Output the (X, Y) coordinate of the center of the cell containing the given text.  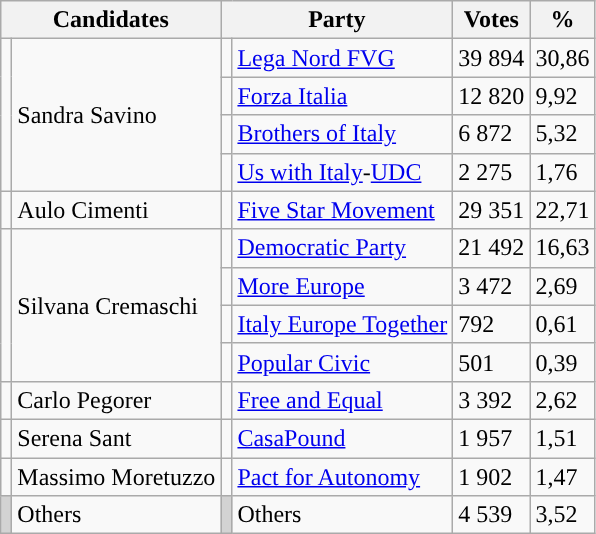
Lega Nord FVG (342, 58)
Carlo Pegorer (116, 400)
Aulo Cimenti (116, 210)
Party (337, 20)
More Europe (342, 286)
CasaPound (342, 438)
Votes (492, 20)
% (562, 20)
6 872 (492, 134)
Silvana Cremaschi (116, 305)
Massimo Moretuzzo (116, 477)
Five Star Movement (342, 210)
Italy Europe Together (342, 324)
Candidates (111, 20)
16,63 (562, 248)
39 894 (492, 58)
0,39 (562, 362)
2,62 (562, 400)
Us with Italy-UDC (342, 172)
30,86 (562, 58)
Popular Civic (342, 362)
1,51 (562, 438)
0,61 (562, 324)
22,71 (562, 210)
29 351 (492, 210)
1 902 (492, 477)
Brothers of Italy (342, 134)
5,32 (562, 134)
12 820 (492, 96)
21 492 (492, 248)
9,92 (562, 96)
1 957 (492, 438)
Forza Italia (342, 96)
501 (492, 362)
2 275 (492, 172)
1,76 (562, 172)
Serena Sant (116, 438)
3,52 (562, 515)
Free and Equal (342, 400)
Pact for Autonomy (342, 477)
1,47 (562, 477)
4 539 (492, 515)
Sandra Savino (116, 115)
3 472 (492, 286)
792 (492, 324)
3 392 (492, 400)
Democratic Party (342, 248)
2,69 (562, 286)
